Determine the [x, y] coordinate at the center of the cell enclosing the given text.  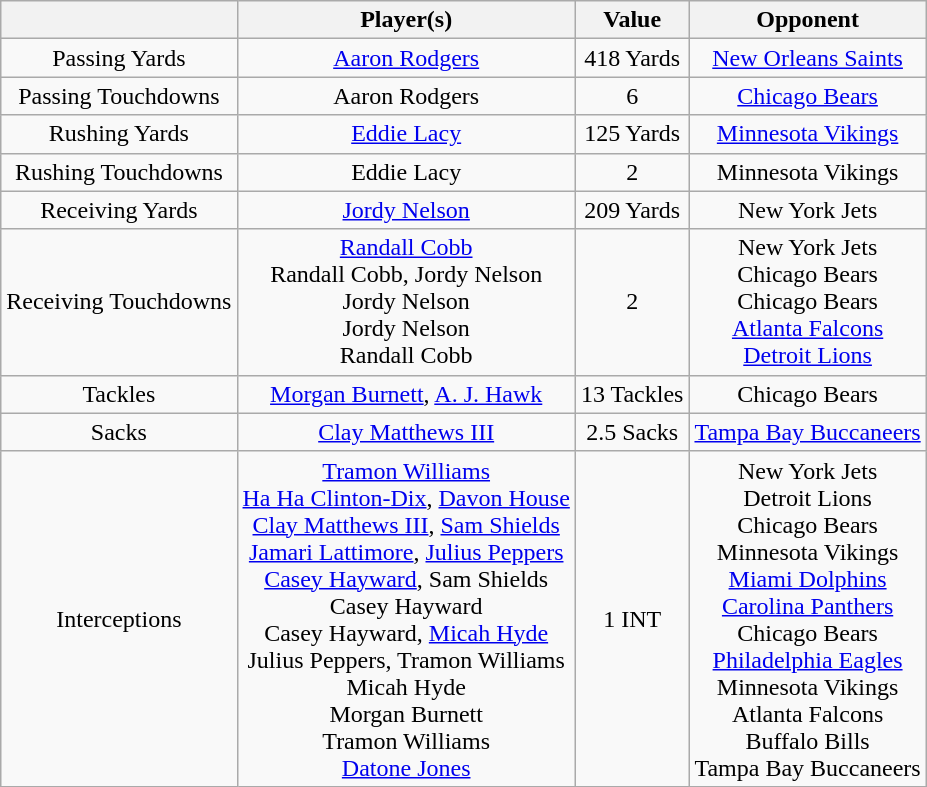
Clay Matthews III [406, 432]
Passing Yards [119, 58]
Rushing Touchdowns [119, 172]
Opponent [808, 20]
New York JetsChicago BearsChicago BearsAtlanta FalconsDetroit Lions [808, 302]
Randall CobbRandall Cobb, Jordy NelsonJordy NelsonJordy NelsonRandall Cobb [406, 302]
418 Yards [632, 58]
2.5 Sacks [632, 432]
Receiving Yards [119, 210]
Receiving Touchdowns [119, 302]
Value [632, 20]
New York Jets [808, 210]
Interceptions [119, 618]
Player(s) [406, 20]
6 [632, 96]
Sacks [119, 432]
13 Tackles [632, 394]
Morgan Burnett, A. J. Hawk [406, 394]
Jordy Nelson [406, 210]
Passing Touchdowns [119, 96]
New Orleans Saints [808, 58]
125 Yards [632, 134]
Tampa Bay Buccaneers [808, 432]
Tackles [119, 394]
1 INT [632, 618]
Rushing Yards [119, 134]
209 Yards [632, 210]
